Capture the cell that displays the provided text and extract its (X, Y) central coordinate. 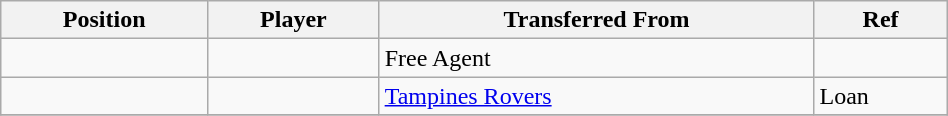
Tampines Rovers (596, 96)
Loan (880, 96)
Free Agent (596, 58)
Position (104, 20)
Ref (880, 20)
Transferred From (596, 20)
Player (294, 20)
